Return [X, Y] of the center of cell containing provided text 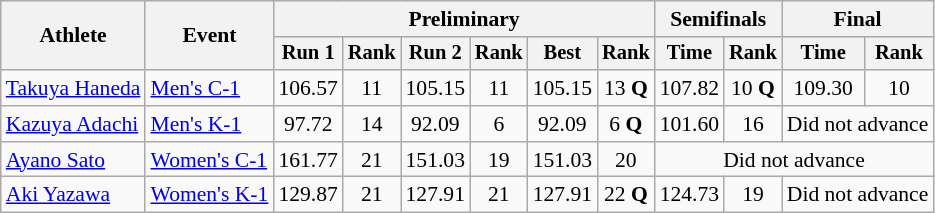
107.82 [690, 88]
106.57 [308, 88]
10 Q [753, 88]
101.60 [690, 124]
97.72 [308, 124]
Semifinals [718, 19]
6 [499, 124]
Women's K-1 [209, 195]
161.77 [308, 160]
124.73 [690, 195]
Ayano Sato [74, 160]
109.30 [824, 88]
Women's C-1 [209, 160]
14 [372, 124]
Takuya Haneda [74, 88]
Best [562, 54]
Run 1 [308, 54]
6 Q [626, 124]
Men's C-1 [209, 88]
Event [209, 36]
Men's K-1 [209, 124]
Athlete [74, 36]
Run 2 [434, 54]
129.87 [308, 195]
Preliminary [464, 19]
Kazuya Adachi [74, 124]
Aki Yazawa [74, 195]
13 Q [626, 88]
Final [858, 19]
16 [753, 124]
10 [900, 88]
22 Q [626, 195]
20 [626, 160]
